Capture the cell that displays the provided text and extract its (X, Y) central coordinate. 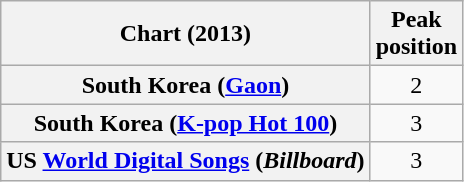
South Korea (K-pop Hot 100) (186, 123)
Chart (2013) (186, 34)
2 (416, 85)
South Korea (Gaon) (186, 85)
US World Digital Songs (Billboard) (186, 161)
Peakposition (416, 34)
